Return the (x, y) coordinate for the center point of the cell that contains the specified text.  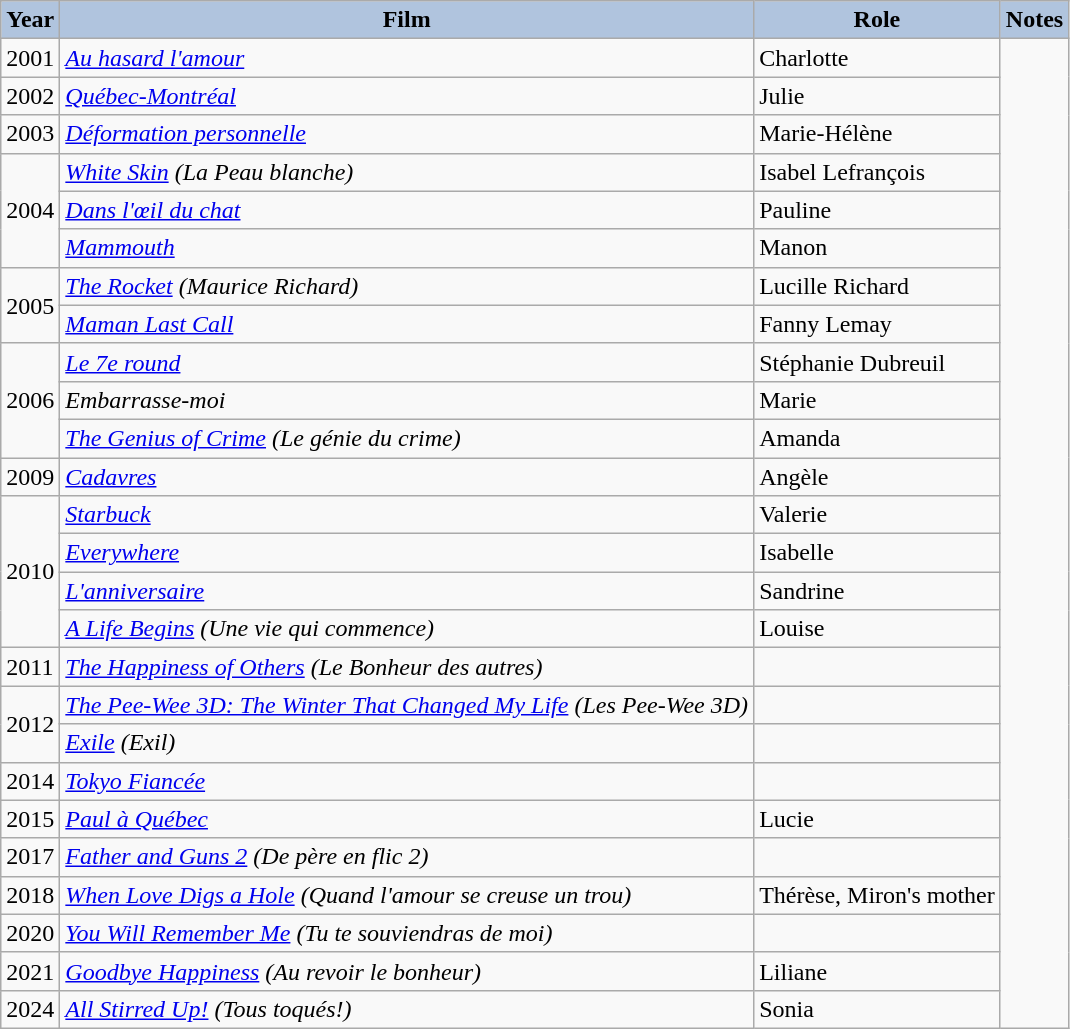
The Genius of Crime (Le génie du crime) (407, 438)
Amanda (878, 438)
Father and Guns 2 (De père en flic 2) (407, 857)
Liliane (878, 971)
You Will Remember Me (Tu te souviendras de moi) (407, 933)
Isabel Lefrançois (878, 172)
Goodbye Happiness (Au revoir le bonheur) (407, 971)
Pauline (878, 210)
Sonia (878, 1009)
Thérèse, Miron's mother (878, 895)
Julie (878, 96)
Sandrine (878, 591)
Dans l'œil du chat (407, 210)
2011 (30, 667)
When Love Digs a Hole (Quand l'amour se creuse un trou) (407, 895)
The Rocket (Maurice Richard) (407, 286)
2018 (30, 895)
Au hasard l'amour (407, 58)
Role (878, 20)
2005 (30, 305)
2006 (30, 400)
Embarrasse-moi (407, 400)
Manon (878, 248)
The Pee-Wee 3D: The Winter That Changed My Life (Les Pee-Wee 3D) (407, 705)
2002 (30, 96)
2010 (30, 572)
Isabelle (878, 553)
Exile (Exil) (407, 743)
2001 (30, 58)
Angèle (878, 477)
2017 (30, 857)
Valerie (878, 515)
Marie (878, 400)
Notes (1034, 20)
Paul à Québec (407, 819)
L'anniversaire (407, 591)
2009 (30, 477)
Starbuck (407, 515)
Québec-Montréal (407, 96)
Fanny Lemay (878, 324)
Stéphanie Dubreuil (878, 362)
Déformation personnelle (407, 134)
Everywhere (407, 553)
2012 (30, 724)
2015 (30, 819)
2021 (30, 971)
Tokyo Fiancée (407, 781)
All Stirred Up! (Tous toqués!) (407, 1009)
Charlotte (878, 58)
Lucie (878, 819)
Le 7e round (407, 362)
White Skin (La Peau blanche) (407, 172)
Marie-Hélène (878, 134)
A Life Begins (Une vie qui commence) (407, 629)
Year (30, 20)
2004 (30, 210)
Louise (878, 629)
Maman Last Call (407, 324)
Cadavres (407, 477)
Lucille Richard (878, 286)
2020 (30, 933)
The Happiness of Others (Le Bonheur des autres) (407, 667)
2014 (30, 781)
Mammouth (407, 248)
2024 (30, 1009)
Film (407, 20)
2003 (30, 134)
